Locate the cell with the specified text and output its [X, Y] center coordinate. 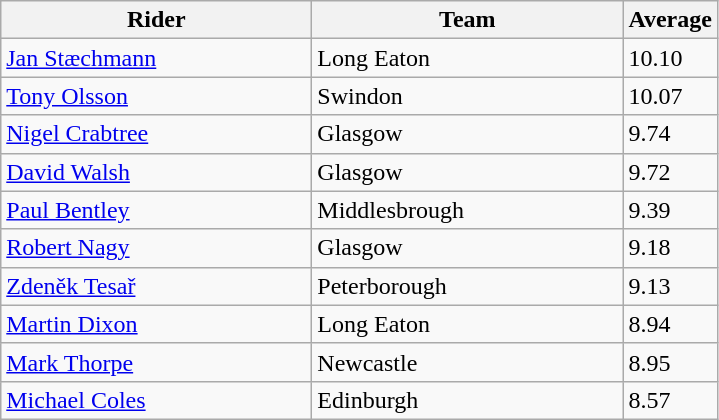
8.94 [670, 324]
9.74 [670, 134]
9.39 [670, 210]
Middlesbrough [468, 210]
Peterborough [468, 286]
8.95 [670, 362]
Mark Thorpe [156, 362]
Nigel Crabtree [156, 134]
Edinburgh [468, 400]
Jan Stæchmann [156, 58]
Rider [156, 20]
Tony Olsson [156, 96]
Robert Nagy [156, 248]
9.18 [670, 248]
David Walsh [156, 172]
10.07 [670, 96]
8.57 [670, 400]
Swindon [468, 96]
Average [670, 20]
9.13 [670, 286]
Zdeněk Tesař [156, 286]
Martin Dixon [156, 324]
Paul Bentley [156, 210]
9.72 [670, 172]
Newcastle [468, 362]
Michael Coles [156, 400]
Team [468, 20]
10.10 [670, 58]
